Provide the [X, Y] coordinate of the cell's center where the given text is located.  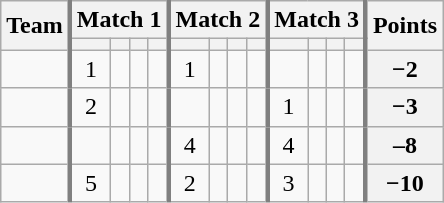
Points [404, 26]
–8 [404, 145]
Match 3 [316, 20]
Match 1 [120, 20]
Match 2 [218, 20]
5 [90, 183]
−3 [404, 107]
3 [288, 183]
−2 [404, 69]
−10 [404, 183]
Team [36, 26]
